Capture the cell that displays the provided text and extract its [X, Y] central coordinate. 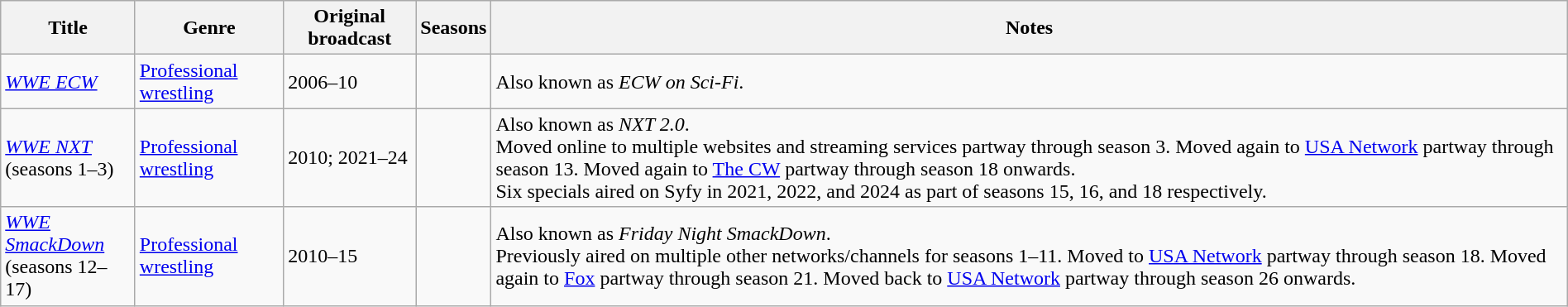
2010–15 [350, 257]
Seasons [453, 28]
Genre [208, 28]
2010; 2021–24 [350, 157]
WWE ECW [68, 81]
Title [68, 28]
WWE NXT(seasons 1–3) [68, 157]
2006–10 [350, 81]
WWE SmackDown(seasons 12–17) [68, 257]
Original broadcast [350, 28]
Also known as ECW on Sci-Fi. [1029, 81]
Notes [1029, 28]
